Return (X, Y) of the center of cell containing provided text 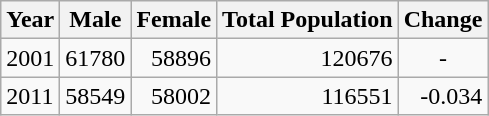
58896 (174, 58)
Total Population (308, 20)
- (443, 58)
61780 (96, 58)
58002 (174, 96)
Year (30, 20)
2011 (30, 96)
Male (96, 20)
58549 (96, 96)
-0.034 (443, 96)
116551 (308, 96)
120676 (308, 58)
Female (174, 20)
2001 (30, 58)
Change (443, 20)
